Scan for the cell matching the given text and deliver its [x, y] coordinate at center. 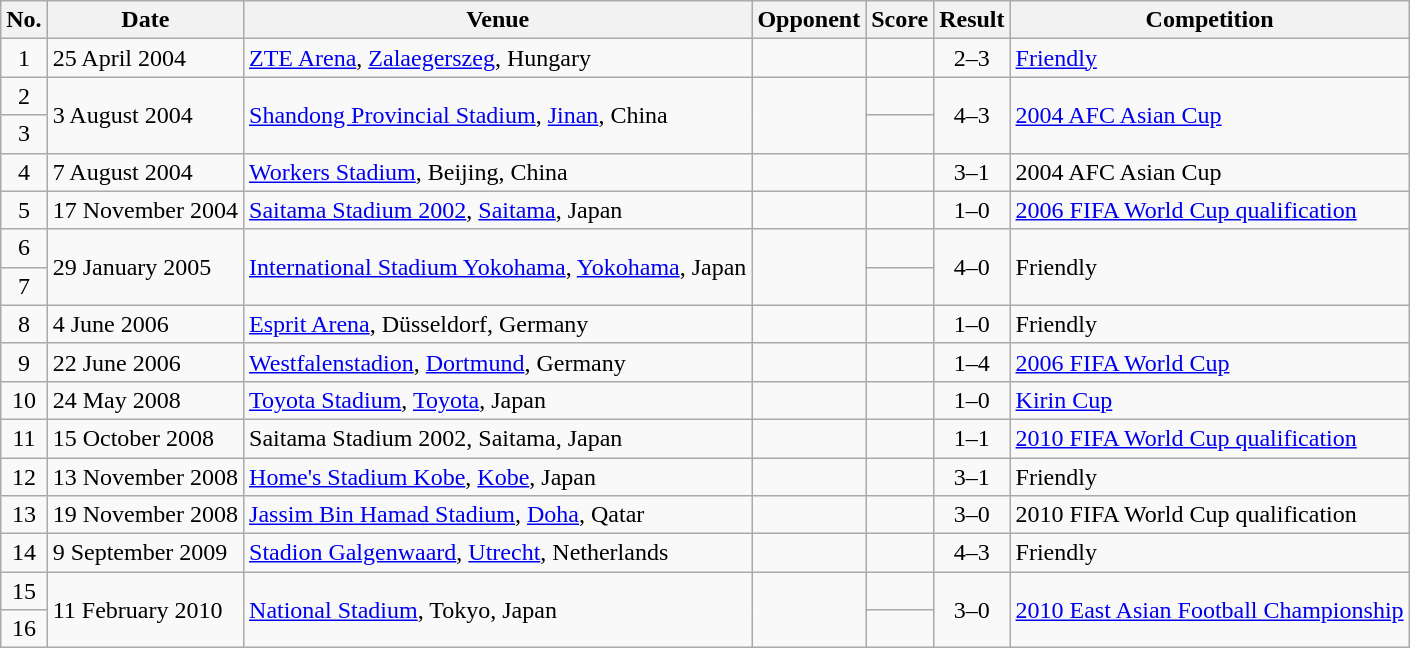
Workers Stadium, Beijing, China [498, 172]
No. [24, 20]
Shandong Provincial Stadium, Jinan, China [498, 115]
1–1 [972, 438]
2006 FIFA World Cup qualification [1210, 210]
3 [24, 134]
Date [145, 20]
Score [900, 20]
5 [24, 210]
9 [24, 362]
13 November 2008 [145, 477]
24 May 2008 [145, 400]
3 August 2004 [145, 115]
Jassim Bin Hamad Stadium, Doha, Qatar [498, 515]
2 [24, 96]
Opponent [809, 20]
2010 East Asian Football Championship [1210, 610]
10 [24, 400]
17 November 2004 [145, 210]
6 [24, 248]
Toyota Stadium, Toyota, Japan [498, 400]
1–4 [972, 362]
14 [24, 553]
1 [24, 58]
4 June 2006 [145, 324]
13 [24, 515]
Home's Stadium Kobe, Kobe, Japan [498, 477]
Kirin Cup [1210, 400]
22 June 2006 [145, 362]
International Stadium Yokohama, Yokohama, Japan [498, 267]
Result [972, 20]
7 [24, 286]
2006 FIFA World Cup [1210, 362]
National Stadium, Tokyo, Japan [498, 610]
4 [24, 172]
29 January 2005 [145, 267]
15 [24, 591]
12 [24, 477]
Esprit Arena, Düsseldorf, Germany [498, 324]
4–0 [972, 267]
7 August 2004 [145, 172]
16 [24, 629]
Westfalenstadion, Dortmund, Germany [498, 362]
Stadion Galgenwaard, Utrecht, Netherlands [498, 553]
25 April 2004 [145, 58]
2–3 [972, 58]
9 September 2009 [145, 553]
15 October 2008 [145, 438]
11 [24, 438]
8 [24, 324]
ZTE Arena, Zalaegerszeg, Hungary [498, 58]
Competition [1210, 20]
11 February 2010 [145, 610]
Venue [498, 20]
19 November 2008 [145, 515]
